Locate the cell with the specified text and output its (X, Y) center coordinate. 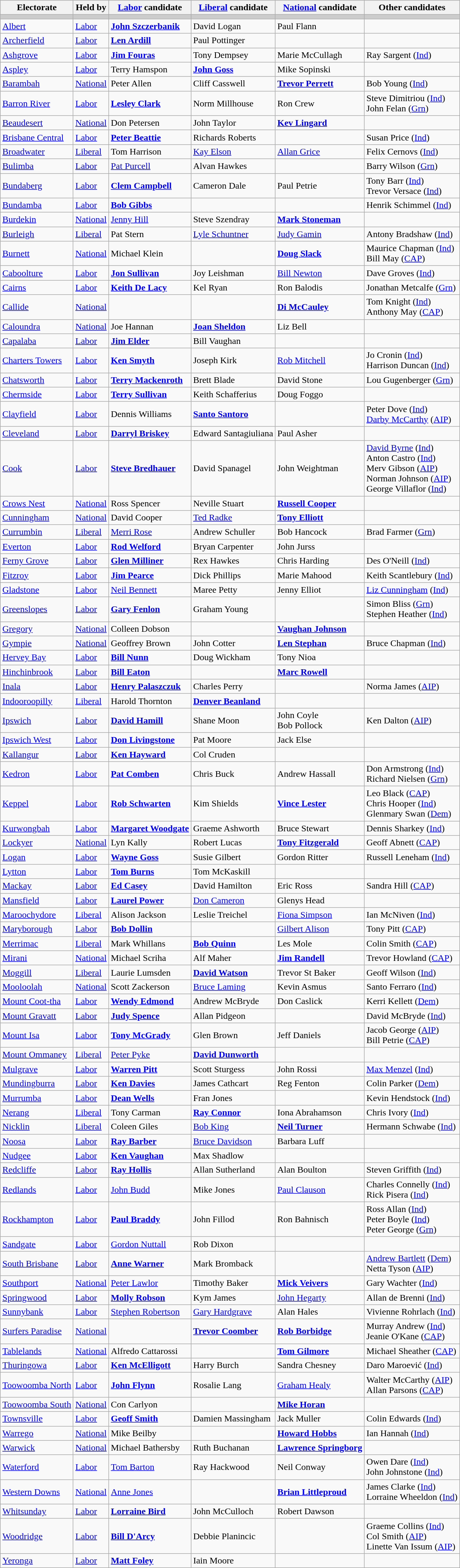
John Flynn (150, 1385)
Ian McNiven (Ind) (412, 915)
Rob Mitchell (320, 361)
Woodridge (37, 1536)
Nicklin (37, 1127)
Judy Gamin (320, 234)
Alison Jackson (150, 915)
Lawrence Springborg (320, 1448)
John Taylor (233, 123)
Vivienne Rohrlach (Ind) (412, 1312)
Capalaba (37, 341)
South Brisbane (37, 1263)
Lytton (37, 871)
Ruth Buchanan (233, 1448)
Merrimac (37, 943)
Marie Mahood (320, 575)
Lyle Schuntner (233, 234)
Southport (37, 1283)
Bruce Chapman (Ind) (412, 643)
Labor candidate (150, 8)
Bill Vaughan (233, 341)
Di McCauley (320, 307)
Mount Isa (37, 1035)
Andrew Bartlett (Dem) Netta Tyson (AIP) (412, 1263)
Mick Veivers (320, 1283)
Jeff Daniels (320, 1035)
Geoff Wilson (Ind) (412, 972)
Gregory (37, 629)
Jenny Elliot (320, 590)
John McCulloch (233, 1511)
Mulgrave (37, 1069)
John Fillod (233, 1219)
Murrumba (37, 1098)
John Budd (150, 1189)
Scott Zackerson (150, 987)
Tom Knight (Ind)Anthony May (CAP) (412, 307)
Ray Hackwood (233, 1467)
Don Armstrong (Ind) Richard Nielsen (Grn) (412, 774)
Peter Lawlor (150, 1283)
Sandgate (37, 1244)
Brisbane Central (37, 137)
Redlands (37, 1189)
Bryan Carpenter (233, 547)
Doug Wickham (233, 657)
Caloundra (37, 326)
Graeme Collins (Ind) Col Smith (AIP) Linette Van Issum (AIP) (412, 1536)
Allan Sutherland (233, 1170)
Rob Borbidge (320, 1332)
Burdekin (37, 220)
Edward Santagiuliana (233, 433)
Graham Healy (320, 1385)
Warrego (37, 1433)
Bruce Laming (233, 987)
Paul Petrie (320, 186)
Ron Balodis (320, 287)
Matt Foley (150, 1560)
Neil Turner (320, 1127)
Archerfield (37, 41)
Steve Szendray (233, 220)
Dennis Williams (150, 414)
Michael Sheather (CAP) (412, 1351)
Leslie Treichel (233, 915)
Chris Buck (233, 774)
Len Ardill (150, 41)
Toowoomba North (37, 1385)
David Dunworth (233, 1055)
Rosalie Lang (233, 1385)
David Stone (320, 380)
Gympie (37, 643)
Ashgrove (37, 55)
David Byrne (Ind) Anton Castro (Ind) Merv Gibson (AIP) Norman Johnson (AIP) George Villaflor (Ind) (412, 468)
Clayfield (37, 414)
David McBryde (Ind) (412, 1015)
Electorate (37, 8)
Chatsworth (37, 380)
John Weightman (320, 468)
Wendy Edmond (150, 1001)
David Hamilton (233, 886)
Don Petersen (150, 123)
Pat Stern (150, 234)
Crows Nest (37, 503)
Maree Petty (233, 590)
Alan Hales (320, 1312)
Whitsunday (37, 1511)
Hinchinbrook (37, 672)
Paul Flann (320, 26)
Joan Sheldon (233, 326)
Bruce Davidson (233, 1141)
David Spanagel (233, 468)
Max Shadlow (233, 1156)
Gary Hardgrave (233, 1312)
Doug Slack (320, 254)
Fiona Simpson (320, 915)
Noosa (37, 1141)
Santo Ferraro (Ind) (412, 987)
Bob King (233, 1127)
Sandra Chesney (320, 1365)
Charters Towers (37, 361)
Pat Moore (233, 740)
Trevor St Baker (320, 972)
Ken McElligott (150, 1365)
Tony Fitzgerald (320, 843)
Liz Bell (320, 326)
Jim Fouras (150, 55)
Mike Sopinski (320, 69)
Kim Shields (233, 804)
Dean Wells (150, 1098)
Mansfield (37, 900)
Con Carlyon (150, 1404)
Lesley Clark (150, 103)
Kym James (233, 1297)
Robert Lucas (233, 843)
John Hegarty (320, 1297)
Albert (37, 26)
Ray Sargent (Ind) (412, 55)
Glen Brown (233, 1035)
Trevor Perrett (320, 84)
Cameron Dale (233, 186)
Kurwongbah (37, 828)
Tom Gilmore (320, 1351)
Richards Roberts (233, 137)
Marie McCullagh (320, 55)
Allan Pidgeon (233, 1015)
Burnett (37, 254)
John Cotter (233, 643)
Terry Mackenroth (150, 380)
Mike Jones (233, 1189)
Ian Hannah (Ind) (412, 1433)
John Jurss (320, 547)
Michael Klein (150, 254)
David Cooper (150, 518)
Keith De Lacy (150, 287)
Keith Schafferius (233, 394)
Murray Andrew (Ind) Jeanie O'Kane (CAP) (412, 1332)
Barron River (37, 103)
Jack Muller (320, 1419)
Ray Connor (233, 1112)
Mundingburra (37, 1084)
Other candidates (412, 8)
Denver Beanland (233, 701)
Marc Rowell (320, 672)
Owen Dare (Ind) John Johnstone (Ind) (412, 1467)
Col Cruden (233, 754)
Ken Vaughan (150, 1156)
Keppel (37, 804)
Mark Whillans (150, 943)
Paul Braddy (150, 1219)
Rockhampton (37, 1219)
Barbara Luff (320, 1141)
Daro Maroević (Ind) (412, 1365)
Timothy Baker (233, 1283)
Rob Schwarten (150, 804)
Peter Dove (Ind) Darby McCarthy (AIP) (412, 414)
Bob Dollin (150, 929)
Ken Hayward (150, 754)
Walter McCarthy (AIP) Allan Parsons (CAP) (412, 1385)
Laurel Power (150, 900)
Alvan Hawkes (233, 166)
Beaudesert (37, 123)
Antony Bradshaw (Ind) (412, 234)
Jon Sullivan (150, 273)
Jim Elder (150, 341)
Trevor Coomber (233, 1332)
Tom Burns (150, 871)
Cairns (37, 287)
Brett Blade (233, 380)
Kel Ryan (233, 287)
Iain Moore (233, 1560)
Nudgee (37, 1156)
Kallangur (37, 754)
Howard Hobbs (320, 1433)
Don Livingstone (150, 740)
Terry Hamspon (150, 69)
Jenny Hill (150, 220)
Keith Scantlebury (Ind) (412, 575)
Tom McKaskill (233, 871)
Des O'Neill (Ind) (412, 561)
Andrew Schuller (233, 532)
Geoff Abnett (CAP) (412, 843)
Waterford (37, 1467)
Alan Boulton (320, 1170)
Lyn Kally (150, 843)
Rex Hawkes (233, 561)
Gary Fenlon (150, 609)
Russell Cooper (320, 503)
Bulimba (37, 166)
Inala (37, 686)
Barambah (37, 84)
Colin Edwards (Ind) (412, 1419)
Lockyer (37, 843)
Santo Santoro (233, 414)
Terry Sullivan (150, 394)
Vaughan Johnson (320, 629)
Sandra Hill (CAP) (412, 886)
Clem Campbell (150, 186)
Jim Pearce (150, 575)
Merri Rose (150, 532)
Mike Beilby (150, 1433)
Stephen Robertson (150, 1312)
John Coyle Bob Pollock (320, 720)
Tony Barr (Ind) Trevor Versace (Ind) (412, 186)
Cleveland (37, 433)
Tom Harrison (150, 151)
Callide (37, 307)
Neil Bennett (150, 590)
Indooroopilly (37, 701)
Neville Stuart (233, 503)
Mount Gravatt (37, 1015)
Glen Milliner (150, 561)
Colin Parker (Dem) (412, 1084)
Thuringowa (37, 1365)
Margaret Woodgate (150, 828)
John Goss (233, 69)
Alfredo Cattarossi (150, 1351)
Kay Elson (233, 151)
Bob Young (Ind) (412, 84)
Ray Hollis (150, 1170)
Joy Leishman (233, 273)
Ken Smyth (150, 361)
Maroochydore (37, 915)
Moggill (37, 972)
Steve Bredhauer (150, 468)
Geoff Smith (150, 1419)
Joseph Kirk (233, 361)
Fran Jones (233, 1098)
National candidate (320, 8)
Mark Bromback (233, 1263)
James Clarke (Ind) Lorraine Wheeldon (Ind) (412, 1491)
Mount Coot-tha (37, 1001)
Bundamba (37, 205)
Peter Pyke (150, 1055)
Peter Allen (150, 84)
Bob Hancock (320, 532)
Harold Thornton (150, 701)
Henry Palaszczuk (150, 686)
Len Stephan (320, 643)
Ted Radke (233, 518)
Bill Nunn (150, 657)
Bob Quinn (233, 943)
Geoffrey Brown (150, 643)
Kev Lingard (320, 123)
Coleen Giles (150, 1127)
Gordon Nuttall (150, 1244)
Peter Beattie (150, 137)
Don Caslick (320, 1001)
Neil Conway (320, 1467)
Caboolture (37, 273)
Broadwater (37, 151)
Barry Wilson (Grn) (412, 166)
Laurie Lumsden (150, 972)
Eric Ross (320, 886)
Ron Bahnisch (320, 1219)
Mackay (37, 886)
Ed Casey (150, 886)
Norma James (AIP) (412, 686)
Dennis Sharkey (Ind) (412, 828)
Joe Hannan (150, 326)
David Logan (233, 26)
Ross Allan (Ind) Peter Boyle (Ind) Peter George (Grn) (412, 1219)
Molly Robson (150, 1297)
Paul Pottinger (233, 41)
Brad Farmer (Grn) (412, 532)
Judy Spence (150, 1015)
Burleigh (37, 234)
Russell Leneham (Ind) (412, 857)
Hermann Schwabe (Ind) (412, 1127)
Held by (91, 8)
Allan Grice (320, 151)
Bill Newton (320, 273)
Kedron (37, 774)
Jo Cronin (Ind) Harrison Duncan (Ind) (412, 361)
Mark Stoneman (320, 220)
Dick Phillips (233, 575)
Tony Carman (150, 1112)
Logan (37, 857)
Andrew McBryde (233, 1001)
Hervey Bay (37, 657)
Michael Scriha (150, 958)
Warren Pitt (150, 1069)
Gladstone (37, 590)
Chris Harding (320, 561)
Gordon Ritter (320, 857)
Ross Spencer (150, 503)
Charles Perry (233, 686)
Les Mole (320, 943)
Harry Burch (233, 1365)
Susan Price (Ind) (412, 137)
Iona Abrahamson (320, 1112)
John Szczerbanik (150, 26)
David Watson (233, 972)
Allan de Brenni (Ind) (412, 1297)
Cliff Casswell (233, 84)
Tony Dempsey (233, 55)
Charles Connelly (Ind) Rick Pisera (Ind) (412, 1189)
Mirani (37, 958)
Kevin Hendstock (Ind) (412, 1098)
Simon Bliss (Grn) Stephen Heather (Ind) (412, 609)
Pat Purcell (150, 166)
Ken Dalton (AIP) (412, 720)
Jacob George (AIP) Bill Petrie (CAP) (412, 1035)
Andrew Hassall (320, 774)
Redcliffe (37, 1170)
Bill D'Arcy (150, 1536)
Cunningham (37, 518)
Toowoomba South (37, 1404)
Darryl Briskey (150, 433)
Greenslopes (37, 609)
Tony Elliott (320, 518)
Henrik Schimmel (Ind) (412, 205)
Brian Littleproud (320, 1491)
Reg Fenton (320, 1084)
Leo Black (CAP) Chris Hooper (Ind) Glenmary Swan (Dem) (412, 804)
Jim Randell (320, 958)
Paul Clauson (320, 1189)
Don Cameron (233, 900)
Cook (37, 468)
Graeme Ashworth (233, 828)
Colleen Dobson (150, 629)
Lou Gugenberger (Grn) (412, 380)
Vince Lester (320, 804)
Townsville (37, 1419)
Ray Barber (150, 1141)
Sunnybank (37, 1312)
Doug Foggo (320, 394)
Gary Wachter (Ind) (412, 1283)
Debbie Planincic (233, 1536)
Gilbert Alison (320, 929)
Chermside (37, 394)
Jack Else (320, 740)
Ipswich (37, 720)
Steve Dimitriou (Ind) John Felan (Grn) (412, 103)
Surfers Paradise (37, 1332)
Tony Nioa (320, 657)
Western Downs (37, 1491)
Wayne Goss (150, 857)
Ferny Grove (37, 561)
Shane Moon (233, 720)
Bill Eaton (150, 672)
Pat Comben (150, 774)
Scott Sturgess (233, 1069)
Paul Asher (320, 433)
Ipswich West (37, 740)
Robert Dawson (320, 1511)
Steven Griffith (Ind) (412, 1170)
Liberal candidate (233, 8)
Yeronga (37, 1560)
Anne Jones (150, 1491)
Currumbin (37, 532)
Maryborough (37, 929)
Liz Cunningham (Ind) (412, 590)
Kevin Asmus (320, 987)
Tony Pitt (CAP) (412, 929)
Bruce Stewart (320, 828)
Lorraine Bird (150, 1511)
Fitzroy (37, 575)
Glenys Head (320, 900)
David Hamill (150, 720)
Mike Horan (320, 1404)
Warwick (37, 1448)
Jonathan Metcalfe (Grn) (412, 287)
Trevor Howland (CAP) (412, 958)
James Cathcart (233, 1084)
Dave Groves (Ind) (412, 273)
Mooloolah (37, 987)
Everton (37, 547)
Max Menzel (Ind) (412, 1069)
Michael Bathersby (150, 1448)
Ken Davies (150, 1084)
Aspley (37, 69)
Rob Dixon (233, 1244)
Bob Gibbs (150, 205)
Tony McGrady (150, 1035)
Bundaberg (37, 186)
Tom Barton (150, 1467)
Colin Smith (CAP) (412, 943)
Felix Cernovs (Ind) (412, 151)
Kerri Kellett (Dem) (412, 1001)
Nerang (37, 1112)
Maurice Chapman (Ind) Bill May (CAP) (412, 254)
Chris Ivory (Ind) (412, 1112)
Anne Warner (150, 1263)
Alf Maher (233, 958)
Rod Welford (150, 547)
John Rossi (320, 1069)
Springwood (37, 1297)
Damien Massingham (233, 1419)
Mount Ommaney (37, 1055)
Norm Millhouse (233, 103)
Ron Crew (320, 103)
Tablelands (37, 1351)
Graham Young (233, 609)
Susie Gilbert (233, 857)
